Extract the [x, y] coordinate from the center of the cell holding the provided text.  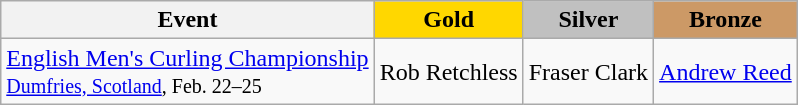
Bronze [726, 20]
Andrew Reed [726, 72]
Gold [448, 20]
Event [188, 20]
English Men's Curling Championship Dumfries, Scotland, Feb. 22–25 [188, 72]
Rob Retchless [448, 72]
Silver [588, 20]
Fraser Clark [588, 72]
